Provide the [x, y] coordinate of the cell's center where the given text is located.  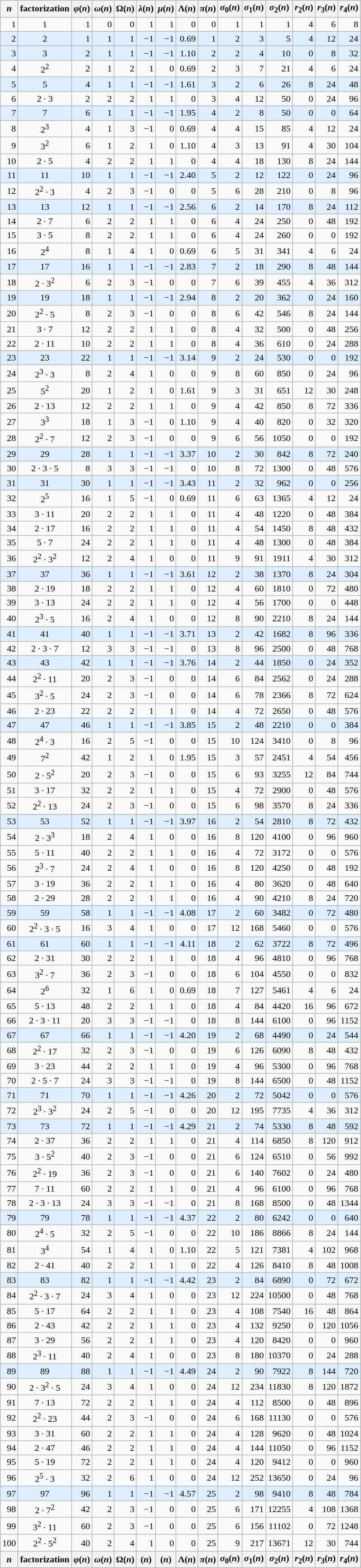
170 [279, 207]
128 [254, 1433]
22 · 3 · 5 [45, 928]
496 [349, 944]
2 · 17 [45, 528]
2.94 [187, 298]
5 · 17 [45, 1311]
86 [9, 1325]
102 [327, 1250]
32 · 5 [45, 695]
1248 [349, 1526]
2 · 13 [45, 406]
1370 [279, 574]
4.49 [187, 1371]
4810 [279, 958]
3 · 17 [45, 790]
6890 [279, 1280]
99 [9, 1526]
1220 [279, 514]
10370 [279, 1355]
94 [9, 1448]
92 [9, 1418]
1365 [279, 498]
100 [9, 1543]
7381 [279, 1250]
2 · 47 [45, 1448]
2 · 29 [45, 898]
13671 [279, 1543]
2 · 72 [45, 1509]
2 · 32 · 5 [45, 1387]
4.57 [187, 1494]
4210 [279, 898]
24 · 5 [45, 1233]
22 · 13 [45, 806]
4.08 [187, 913]
3.85 [187, 725]
2562 [279, 679]
4.11 [187, 944]
1850 [279, 663]
250 [279, 221]
2 · 41 [45, 1265]
22 · 17 [45, 1051]
2 · 19 [45, 588]
11050 [279, 1448]
10500 [279, 1296]
122 [279, 175]
9620 [279, 1433]
968 [349, 1250]
3.43 [187, 483]
171 [254, 1509]
13650 [279, 1478]
7 · 11 [45, 1189]
2810 [279, 821]
3 · 23 [45, 1066]
1450 [279, 528]
3 · 19 [45, 884]
5300 [279, 1066]
3.14 [187, 358]
4.20 [187, 1035]
1872 [349, 1387]
2 · 3 · 7 [45, 649]
260 [279, 235]
3255 [279, 775]
784 [349, 1494]
121 [254, 1250]
624 [349, 695]
592 [349, 1126]
55 [9, 853]
912 [349, 1141]
23 · 11 [45, 1355]
9412 [279, 1462]
4.37 [187, 1217]
1344 [349, 1203]
76 [9, 1173]
651 [279, 391]
3 · 5 [45, 235]
2451 [279, 757]
22 · 3 [45, 191]
2.83 [187, 267]
65 [9, 1006]
5330 [279, 1126]
4550 [279, 974]
962 [279, 483]
610 [279, 344]
11130 [279, 1418]
5042 [279, 1095]
3172 [279, 853]
7540 [279, 1311]
7735 [279, 1110]
3.76 [187, 663]
6090 [279, 1051]
8420 [279, 1340]
4.42 [187, 1280]
6510 [279, 1156]
3482 [279, 913]
6242 [279, 1217]
2.56 [187, 207]
114 [254, 1141]
25 · 3 [45, 1478]
35 [9, 543]
341 [279, 251]
22 · 11 [45, 679]
1911 [279, 559]
1008 [349, 1265]
2 · 32 [45, 283]
23 · 7 [45, 868]
1368 [349, 1509]
2366 [279, 695]
75 [9, 1156]
3 · 13 [45, 603]
4100 [279, 837]
1682 [279, 634]
248 [349, 391]
87 [9, 1340]
2 · 5 [45, 161]
832 [349, 974]
4490 [279, 1035]
2500 [279, 649]
3 · 52 [45, 1156]
11102 [279, 1526]
4420 [279, 1006]
2.40 [187, 175]
992 [349, 1156]
546 [279, 314]
186 [254, 1233]
5460 [279, 928]
2 · 3 [45, 99]
22 · 7 [45, 438]
5 · 11 [45, 853]
2 · 33 [45, 837]
234 [254, 1387]
2 · 3 · 11 [45, 1020]
842 [279, 454]
2 · 37 [45, 1141]
11830 [279, 1387]
4.26 [187, 1095]
2 · 31 [45, 958]
2 · 3 · 13 [45, 1203]
224 [254, 1296]
95 [9, 1462]
896 [349, 1402]
2 · 23 [45, 711]
5461 [279, 991]
864 [349, 1311]
304 [349, 574]
77 [9, 1189]
μ(n) [166, 9]
6500 [279, 1080]
1050 [279, 438]
180 [254, 1355]
1810 [279, 588]
160 [349, 298]
3722 [279, 944]
3.37 [187, 454]
2 · 5 · 7 [45, 1080]
132 [254, 1325]
24 · 3 [45, 741]
23 · 3 [45, 373]
3410 [279, 741]
32 · 7 [45, 974]
3 · 7 [45, 329]
3.97 [187, 821]
7 · 13 [45, 1402]
210 [279, 191]
23 · 5 [45, 618]
3 · 11 [45, 514]
156 [254, 1526]
3.61 [187, 574]
22 · 23 [45, 1418]
81 [9, 1250]
352 [349, 663]
32 · 11 [45, 1526]
45 [9, 695]
69 [9, 1066]
51 [9, 790]
5 · 19 [45, 1462]
22 · 52 [45, 1543]
456 [349, 757]
1700 [279, 603]
2650 [279, 711]
7922 [279, 1371]
2900 [279, 790]
3570 [279, 806]
240 [349, 454]
23 · 32 [45, 1110]
448 [349, 603]
4250 [279, 868]
252 [254, 1478]
217 [254, 1543]
22 · 5 [45, 314]
2 · 11 [45, 344]
22 · 19 [45, 1173]
1024 [349, 1433]
820 [279, 422]
530 [279, 358]
8410 [279, 1265]
3.71 [187, 634]
455 [279, 283]
2 · 52 [45, 775]
7602 [279, 1173]
4.29 [187, 1126]
5 · 13 [45, 1006]
500 [279, 329]
2 · 7 [45, 221]
130 [279, 161]
320 [349, 422]
9250 [279, 1325]
5 · 7 [45, 543]
3 · 31 [45, 1433]
22 · 3 · 7 [45, 1296]
27 [9, 422]
544 [349, 1035]
2 · 3 · 5 [45, 468]
22 · 32 [45, 559]
3 · 29 [45, 1340]
140 [254, 1173]
49 [9, 757]
195 [254, 1110]
2 · 43 [45, 1325]
362 [279, 298]
λ(n) [146, 9]
290 [279, 267]
9410 [279, 1494]
1056 [349, 1325]
3620 [279, 884]
8866 [279, 1233]
12255 [279, 1509]
127 [254, 991]
6850 [279, 1141]
